Return the [X, Y] coordinate for the center point of the cell that contains the specified text.  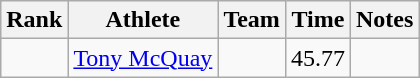
Athlete [143, 20]
Time [318, 20]
Team [252, 20]
Notes [384, 20]
Rank [34, 20]
Tony McQuay [143, 58]
45.77 [318, 58]
